Return (x, y) of the center of cell containing provided text 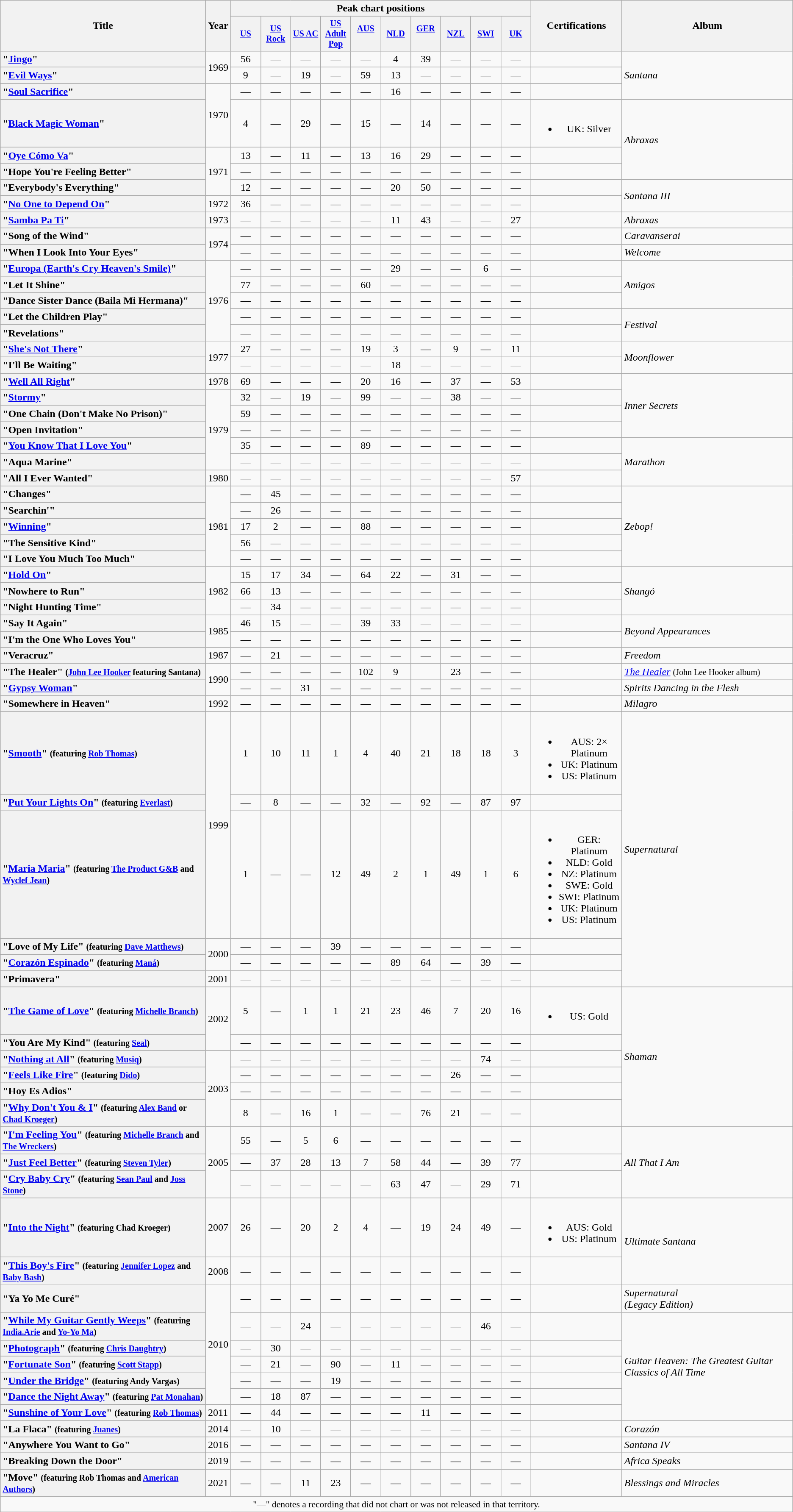
Amigos (707, 284)
US Rock (275, 34)
1972 (218, 204)
"Breaking Down the Door" (103, 1461)
Supernatural (Legacy Edition) (707, 1298)
"Ya Yo Me Curé" (103, 1298)
"Put Your Lights On" (featuring Everlast) (103, 802)
"Well All Right" (103, 381)
Moonflower (707, 357)
"The Healer" (John Lee Hooker featuring Santana) (103, 672)
"Feels Like Fire" (featuring Dido) (103, 1075)
1974 (218, 244)
Africa Speaks (707, 1461)
"The Sensitive Kind" (103, 542)
2014 (218, 1429)
"Winning" (103, 526)
"Hope You're Feeling Better" (103, 172)
"You Know That I Love You" (103, 446)
57 (516, 478)
"Say It Again" (103, 623)
"Hoy Es Adios" (103, 1091)
"I'm the One Who Loves You" (103, 639)
"Dance the Night Away" (featuring Pat Monahan) (103, 1396)
99 (366, 397)
The Healer (John Lee Hooker album) (707, 672)
30 (275, 1348)
"Under the Bridge" (featuring Andy Vargas) (103, 1380)
38 (456, 397)
1976 (218, 300)
97 (516, 802)
Santana IV (707, 1445)
Peak chart positions (380, 8)
SWI (485, 34)
"Somewhere in Heaven" (103, 704)
"Aqua Marine" (103, 462)
"You Are My Kind" (featuring Seal) (103, 1042)
"Changes" (103, 494)
NZL (456, 34)
2007 (218, 1228)
"Dance Sister Dance (Baila Mi Hermana)" (103, 300)
Welcome (707, 252)
2000 (218, 954)
"Smooth" (featuring Rob Thomas) (103, 753)
Blessings and Miracles (707, 1483)
1985 (218, 631)
"Revelations" (103, 333)
1992 (218, 704)
1999 (218, 825)
1977 (218, 357)
"Oye Cómo Va" (103, 156)
1970 (218, 115)
Guitar Heaven: The Greatest Guitar Classics of All Time (707, 1366)
53 (516, 381)
"Sunshine of Your Love" (featuring Rob Thomas) (103, 1412)
60 (366, 284)
UK (516, 34)
1979 (218, 430)
"Hold On" (103, 575)
"No One to Depend On" (103, 204)
"I Love You Much Too Much" (103, 559)
US (246, 34)
"While My Guitar Gently Weeps" (featuring India.Arie and Yo-Yo Ma) (103, 1326)
1990 (218, 680)
2005 (218, 1162)
92 (426, 802)
69 (246, 381)
Shaman (707, 1056)
55 (246, 1141)
14 (426, 124)
GER: PlatinumNLD: GoldNZ: PlatinumSWE: GoldSWI: PlatinumUK: PlatinumUS: Platinum (576, 874)
"Open Invitation" (103, 430)
Caravanserai (707, 236)
Spirits Dancing in the Flesh (707, 688)
"Night Hunting Time" (103, 607)
"Nothing at All" (featuring Musiq) (103, 1059)
AUS: GoldUS: Platinum (576, 1228)
45 (275, 494)
All That I Am (707, 1162)
90 (335, 1364)
Beyond Appearances (707, 631)
"Samba Pa Ti" (103, 220)
"This Boy's Fire" (featuring Jennifer Lopez and Baby Bash) (103, 1271)
NLD (396, 34)
40 (396, 753)
"—" denotes a recording that did not chart or was not released in that territory. (396, 1504)
63 (396, 1184)
"Fortunate Son" (featuring Scott Stapp) (103, 1364)
76 (426, 1113)
1971 (218, 172)
"Soul Sacrifice" (103, 92)
Freedom (707, 656)
2021 (218, 1483)
"Song of the Wind" (103, 236)
"All I Ever Wanted" (103, 478)
Supernatural (707, 849)
1981 (218, 526)
71 (516, 1184)
Certifications (576, 26)
"I'm Feeling You" (featuring Michelle Branch and The Wreckers) (103, 1141)
50 (426, 188)
"Black Magic Woman" (103, 124)
1987 (218, 656)
GER (426, 34)
58 (396, 1162)
"Photograph" (featuring Chris Daughtry) (103, 1348)
"Just Feel Better" (featuring Steven Tyler) (103, 1162)
1982 (218, 591)
"Why Don't You & I" (featuring Alex Band or Chad Kroeger) (103, 1113)
US AC (306, 34)
US Adult Pop (335, 34)
UK: Silver (576, 124)
43 (426, 220)
2019 (218, 1461)
"When I Look Into Your Eyes" (103, 252)
"She's Not There" (103, 349)
2016 (218, 1445)
"Let the Children Play" (103, 317)
"One Chain (Don't Make No Prison)" (103, 414)
1978 (218, 381)
"Gypsy Woman" (103, 688)
"Europa (Earth's Cry Heaven's Smile)" (103, 268)
2003 (218, 1088)
88 (366, 526)
"Jingo" (103, 59)
"Corazón Espinado" (featuring Maná) (103, 962)
33 (396, 623)
"I'll Be Waiting" (103, 365)
"Maria Maria" (featuring The Product G&B and Wyclef Jean) (103, 874)
US: Gold (576, 1010)
1973 (218, 220)
"La Flaca" (featuring Juanes) (103, 1429)
"Into the Night" (featuring Chad Kroeger) (103, 1228)
74 (485, 1059)
102 (366, 672)
2008 (218, 1271)
AUS (366, 34)
Marathon (707, 462)
"Nowhere to Run" (103, 591)
"Veracruz" (103, 656)
47 (426, 1184)
Festival (707, 325)
"Move" (featuring Rob Thomas and American Authors) (103, 1483)
Inner Secrets (707, 406)
"Stormy" (103, 397)
66 (246, 591)
"Love of My Life" (featuring Dave Matthews) (103, 946)
Ultimate Santana (707, 1242)
2011 (218, 1412)
35 (246, 446)
"Cry Baby Cry" (featuring Sean Paul and Joss Stone) (103, 1184)
28 (306, 1162)
Zebop! (707, 526)
Santana (707, 75)
2001 (218, 978)
"Evil Ways" (103, 75)
Title (103, 26)
"Searchin'" (103, 510)
"Everybody's Everything" (103, 188)
Album (707, 26)
AUS: 2× PlatinumUK: PlatinumUS: Platinum (576, 753)
1980 (218, 478)
2010 (218, 1345)
Milagro (707, 704)
22 (396, 575)
Year (218, 26)
"Let It Shine" (103, 284)
"Anywhere You Want to Go" (103, 1445)
1969 (218, 67)
"Primavera" (103, 978)
Corazón (707, 1429)
Shangó (707, 591)
"The Game of Love" (featuring Michelle Branch) (103, 1010)
2002 (218, 1019)
36 (246, 204)
Santana III (707, 196)
